Provide the (x, y) coordinate of the cell's center where the given text is located.  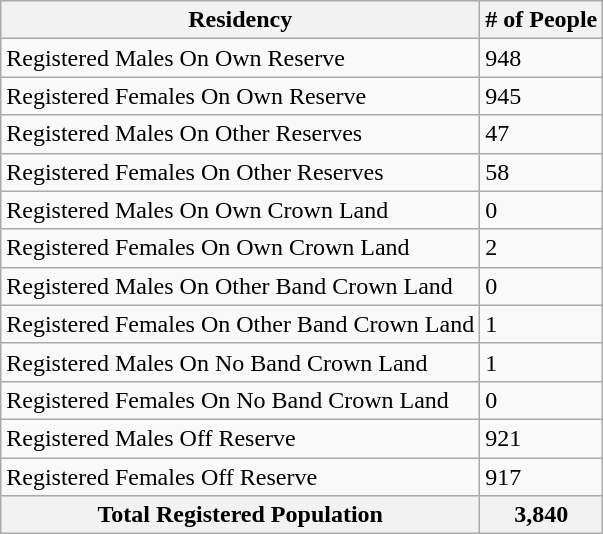
Registered Females On Other Band Crown Land (240, 324)
Registered Females On Other Reserves (240, 172)
Registered Females On Own Crown Land (240, 248)
Registered Males On No Band Crown Land (240, 362)
921 (542, 438)
948 (542, 58)
945 (542, 96)
3,840 (542, 515)
Registered Males Off Reserve (240, 438)
58 (542, 172)
Registered Females Off Reserve (240, 477)
Total Registered Population (240, 515)
917 (542, 477)
Registered Males On Other Reserves (240, 134)
2 (542, 248)
Residency (240, 20)
47 (542, 134)
# of People (542, 20)
Registered Males On Other Band Crown Land (240, 286)
Registered Males On Own Reserve (240, 58)
Registered Females On No Band Crown Land (240, 400)
Registered Females On Own Reserve (240, 96)
Registered Males On Own Crown Land (240, 210)
